Identify which cell holds the provided text, then report its (x, y) central coordinate. 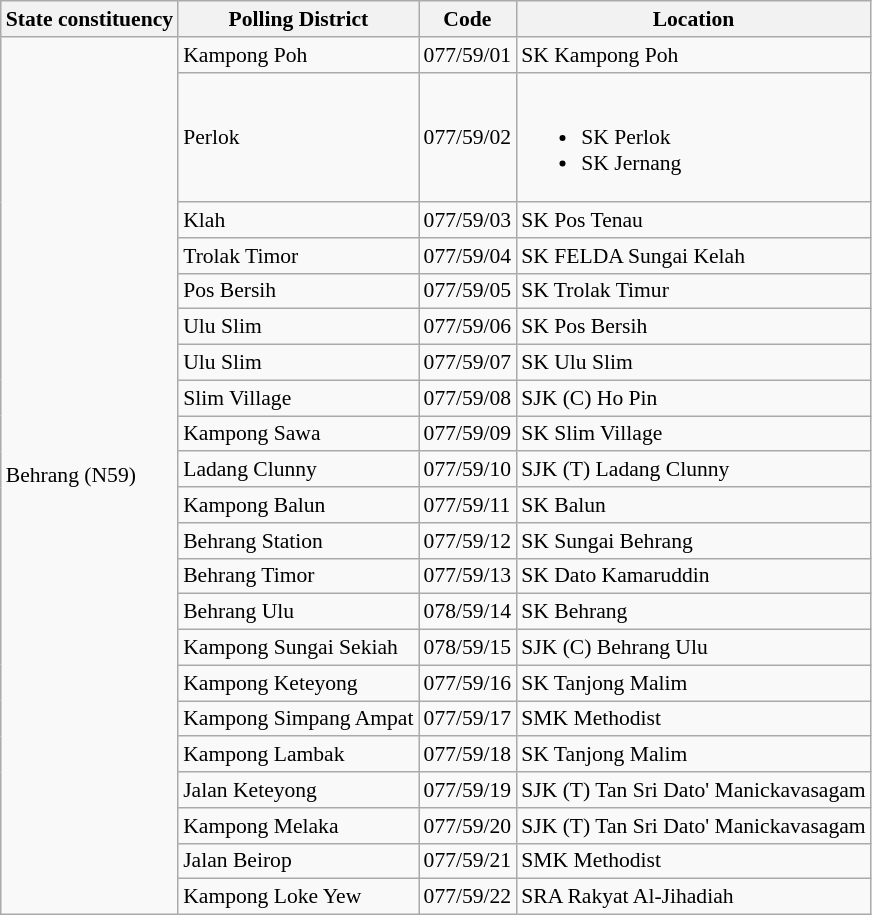
077/59/05 (468, 291)
077/59/19 (468, 790)
SJK (T) Ladang Clunny (693, 470)
SK Balun (693, 505)
Kampong Sawa (298, 434)
077/59/22 (468, 897)
077/59/12 (468, 541)
077/59/03 (468, 220)
Ladang Clunny (298, 470)
Behrang Timor (298, 576)
077/59/07 (468, 363)
Kampong Loke Yew (298, 897)
Behrang (N59) (90, 476)
Jalan Keteyong (298, 790)
077/59/01 (468, 55)
SK Trolak Timur (693, 291)
078/59/14 (468, 612)
077/59/21 (468, 861)
077/59/17 (468, 719)
Pos Bersih (298, 291)
SK Kampong Poh (693, 55)
077/59/10 (468, 470)
Behrang Ulu (298, 612)
SK Slim Village (693, 434)
Kampong Balun (298, 505)
Kampong Melaka (298, 826)
Jalan Beirop (298, 861)
SK Behrang (693, 612)
077/59/16 (468, 683)
Perlok (298, 137)
Kampong Lambak (298, 755)
077/59/08 (468, 398)
077/59/02 (468, 137)
077/59/09 (468, 434)
Slim Village (298, 398)
SK Pos Tenau (693, 220)
Kampong Simpang Ampat (298, 719)
SK Dato Kamaruddin (693, 576)
Klah (298, 220)
SK PerlokSK Jernang (693, 137)
SK Ulu Slim (693, 363)
077/59/04 (468, 256)
Kampong Sungai Sekiah (298, 648)
SK Pos Bersih (693, 327)
078/59/15 (468, 648)
SJK (C) Ho Pin (693, 398)
Kampong Poh (298, 55)
SRA Rakyat Al-Jihadiah (693, 897)
Trolak Timor (298, 256)
Code (468, 19)
Behrang Station (298, 541)
077/59/20 (468, 826)
077/59/18 (468, 755)
Location (693, 19)
Kampong Keteyong (298, 683)
SK FELDA Sungai Kelah (693, 256)
SJK (C) Behrang Ulu (693, 648)
State constituency (90, 19)
077/59/06 (468, 327)
SK Sungai Behrang (693, 541)
Polling District (298, 19)
077/59/13 (468, 576)
077/59/11 (468, 505)
